Provide the [X, Y] coordinate of the cell's center where the given text is located.  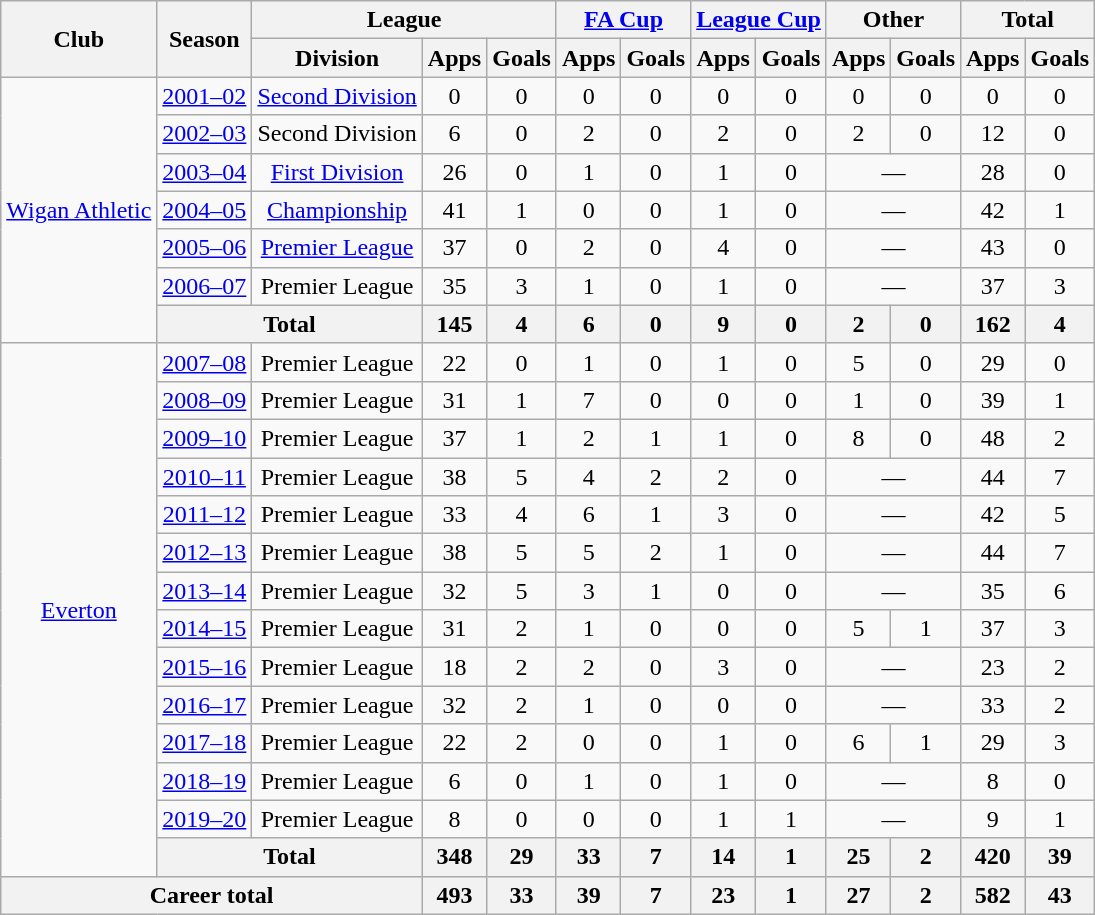
145 [454, 324]
2011–12 [204, 515]
League [404, 20]
420 [993, 857]
Everton [79, 610]
28 [993, 172]
Career total [212, 895]
2019–20 [204, 819]
2009–10 [204, 438]
493 [454, 895]
2007–08 [204, 362]
2003–04 [204, 172]
2017–18 [204, 743]
41 [454, 210]
Club [79, 39]
14 [724, 857]
2012–13 [204, 553]
2004–05 [204, 210]
48 [993, 438]
582 [993, 895]
First Division [337, 172]
Other [893, 20]
18 [454, 667]
2010–11 [204, 477]
162 [993, 324]
2014–15 [204, 629]
26 [454, 172]
2016–17 [204, 705]
2005–06 [204, 248]
2002–03 [204, 134]
Championship [337, 210]
Division [337, 58]
2008–09 [204, 400]
FA Cup [623, 20]
2006–07 [204, 286]
25 [858, 857]
Season [204, 39]
2018–19 [204, 781]
27 [858, 895]
League Cup [759, 20]
Wigan Athletic [79, 210]
2013–14 [204, 591]
2015–16 [204, 667]
348 [454, 857]
2001–02 [204, 96]
12 [993, 134]
